From the cell containing the given text, extract its center point as [x, y] coordinate. 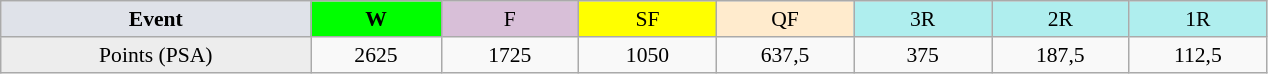
Points (PSA) [156, 55]
1725 [510, 55]
637,5 [785, 55]
3R [923, 19]
375 [923, 55]
1R [1198, 19]
F [510, 19]
2625 [376, 55]
SF [648, 19]
W [376, 19]
187,5 [1061, 55]
QF [785, 19]
Event [156, 19]
1050 [648, 55]
112,5 [1198, 55]
2R [1061, 19]
